Return the [X, Y] coordinate for the center point of the cell that contains the specified text.  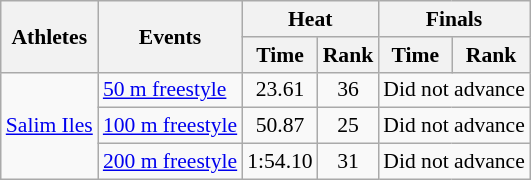
1:54.10 [280, 162]
50 m freestyle [170, 90]
23.61 [280, 90]
Finals [454, 19]
Heat [310, 19]
50.87 [280, 126]
100 m freestyle [170, 126]
25 [348, 126]
31 [348, 162]
36 [348, 90]
200 m freestyle [170, 162]
Salim Iles [50, 126]
Athletes [50, 36]
Events [170, 36]
